Extract the (x, y) coordinate from the center of the cell holding the provided text.  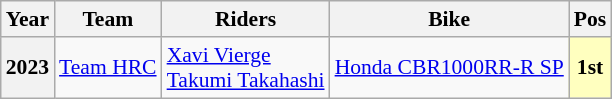
Honda CBR1000RR-R SP (450, 68)
1st (590, 68)
Riders (246, 19)
Pos (590, 19)
Team (108, 19)
Bike (450, 19)
2023 (28, 68)
Xavi Vierge Takumi Takahashi (246, 68)
Team HRC (108, 68)
Year (28, 19)
